Extract the (x, y) coordinate from the center of the cell holding the provided text.  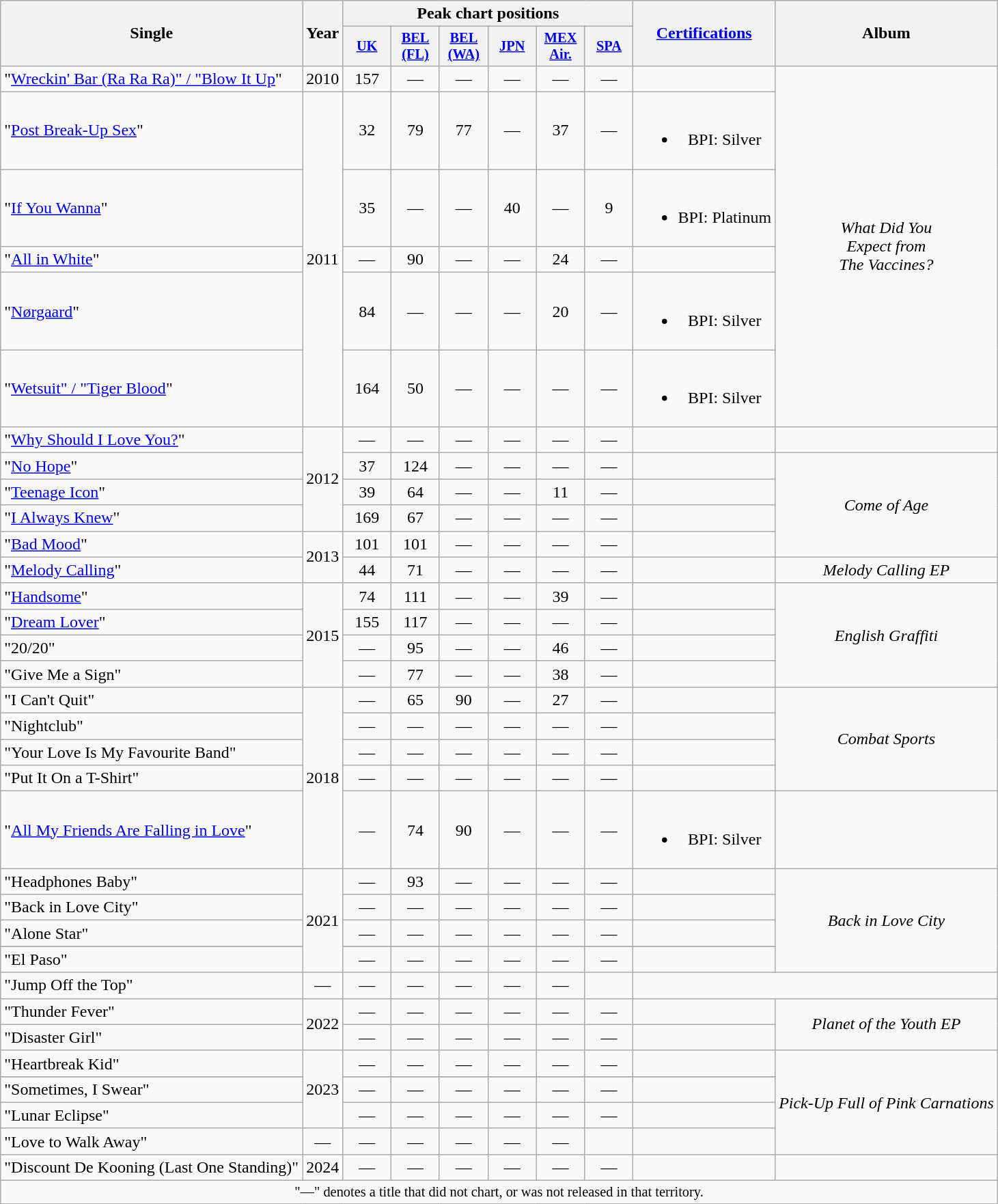
UK (368, 46)
117 (415, 622)
"Wreckin' Bar (Ra Ra Ra)" / "Blow It Up" (152, 79)
67 (415, 518)
"Jump Off the Top" (152, 985)
"Bad Mood" (152, 544)
JPN (512, 46)
38 (560, 674)
"Nightclub" (152, 726)
"—" denotes a title that did not chart, or was not released in that territory. (499, 1192)
"Your Love Is My Favourite Band" (152, 752)
157 (368, 79)
2015 (322, 635)
Melody Calling EP (887, 570)
"Teenage Icon" (152, 492)
2012 (322, 479)
40 (512, 208)
32 (368, 131)
"I Can't Quit" (152, 700)
84 (368, 312)
Back in Love City (887, 920)
9 (609, 208)
"Disaster Girl" (152, 1037)
Year (322, 33)
Combat Sports (887, 739)
169 (368, 518)
"Wetsuit" / "Tiger Blood" (152, 388)
Album (887, 33)
"If You Wanna" (152, 208)
"Put It On a T-Shirt" (152, 778)
2022 (322, 1024)
"Handsome" (152, 596)
95 (415, 648)
24 (560, 260)
"Sometimes, I Swear" (152, 1089)
11 (560, 492)
64 (415, 492)
"Melody Calling" (152, 570)
"Heartbreak Kid" (152, 1063)
"Back in Love City" (152, 907)
English Graffiti (887, 635)
2010 (322, 79)
2013 (322, 557)
"Give Me a Sign" (152, 674)
"Headphones Baby" (152, 881)
20 (560, 312)
MEXAir. (560, 46)
"Alone Star" (152, 933)
"Nørgaard" (152, 312)
Peak chart positions (488, 14)
Planet of the Youth EP (887, 1024)
46 (560, 648)
44 (368, 570)
50 (415, 388)
2018 (322, 778)
155 (368, 622)
"Dream Lover" (152, 622)
71 (415, 570)
"Love to Walk Away" (152, 1141)
BPI: Platinum (704, 208)
111 (415, 596)
"Lunar Eclipse" (152, 1115)
SPA (609, 46)
35 (368, 208)
124 (415, 466)
27 (560, 700)
"Discount De Kooning (Last One Standing)" (152, 1167)
79 (415, 131)
Pick-Up Full of Pink Carnations (887, 1102)
164 (368, 388)
2024 (322, 1167)
BEL(WA) (463, 46)
"Why Should I Love You?" (152, 440)
BEL(FL) (415, 46)
"20/20" (152, 648)
"Thunder Fever" (152, 1011)
93 (415, 881)
2021 (322, 920)
"El Paso" (152, 959)
"I Always Knew" (152, 518)
Single (152, 33)
Come of Age (887, 505)
65 (415, 700)
"All My Friends Are Falling in Love" (152, 830)
"Post Break-Up Sex" (152, 131)
"All in White" (152, 260)
2023 (322, 1089)
"No Hope" (152, 466)
2011 (322, 260)
Certifications (704, 33)
What Did YouExpect fromThe Vaccines? (887, 246)
